For the text-containing cell, return its midpoint in (x, y) coordinate format. 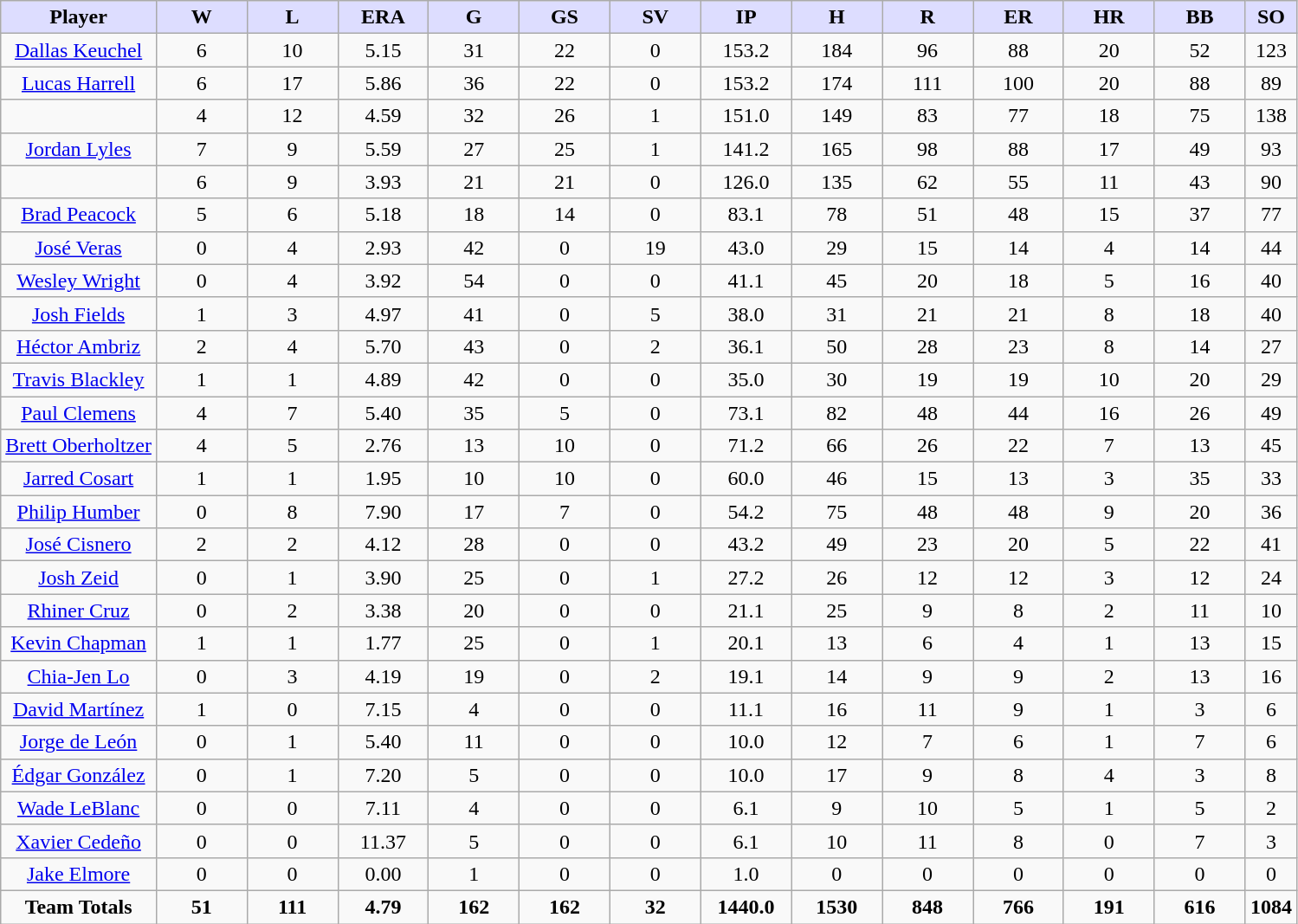
3.92 (383, 281)
7.90 (383, 512)
G (475, 17)
5.59 (383, 149)
Jarred Cosart (79, 479)
Wesley Wright (79, 281)
35.0 (746, 379)
5.18 (383, 215)
Kevin Chapman (79, 643)
50 (836, 346)
19.1 (746, 676)
191 (1108, 907)
73.1 (746, 413)
1.77 (383, 643)
30 (836, 379)
Team Totals (79, 907)
78 (836, 215)
151.0 (746, 116)
W (201, 17)
Lucas Harrell (79, 83)
GS (565, 17)
89 (1271, 83)
5.70 (383, 346)
H (836, 17)
7.11 (383, 808)
43.0 (746, 248)
1084 (1271, 907)
4.59 (383, 116)
Josh Zeid (79, 578)
ER (1018, 17)
43.2 (746, 545)
52 (1200, 50)
L (293, 17)
Dallas Keuchel (79, 50)
135 (836, 182)
37 (1200, 215)
Édgar González (79, 775)
1440.0 (746, 907)
2.93 (383, 248)
3.38 (383, 611)
Travis Blackley (79, 379)
Brad Peacock (79, 215)
616 (1200, 907)
149 (836, 116)
7.15 (383, 709)
71.2 (746, 446)
Josh Fields (79, 313)
Jake Elmore (79, 874)
SV (655, 17)
126.0 (746, 182)
766 (1018, 907)
4.12 (383, 545)
3.93 (383, 182)
0.00 (383, 874)
Wade LeBlanc (79, 808)
184 (836, 50)
1.0 (746, 874)
96 (928, 50)
11.1 (746, 709)
98 (928, 149)
848 (928, 907)
Jorge de León (79, 742)
123 (1271, 50)
1530 (836, 907)
2.76 (383, 446)
90 (1271, 182)
100 (1018, 83)
11.37 (383, 841)
Rhiner Cruz (79, 611)
José Cisnero (79, 545)
83 (928, 116)
Xavier Cedeño (79, 841)
IP (746, 17)
José Veras (79, 248)
82 (836, 413)
4.89 (383, 379)
36.1 (746, 346)
5.15 (383, 50)
4.79 (383, 907)
54 (475, 281)
5.86 (383, 83)
BB (1200, 17)
Héctor Ambriz (79, 346)
Paul Clemens (79, 413)
4.19 (383, 676)
Philip Humber (79, 512)
R (928, 17)
1.95 (383, 479)
93 (1271, 149)
20.1 (746, 643)
33 (1271, 479)
46 (836, 479)
60.0 (746, 479)
21.1 (746, 611)
27.2 (746, 578)
41.1 (746, 281)
ERA (383, 17)
Jordan Lyles (79, 149)
174 (836, 83)
138 (1271, 116)
HR (1108, 17)
24 (1271, 578)
62 (928, 182)
141.2 (746, 149)
55 (1018, 182)
David Martínez (79, 709)
3.90 (383, 578)
38.0 (746, 313)
Chia-Jen Lo (79, 676)
54.2 (746, 512)
Player (79, 17)
4.97 (383, 313)
Brett Oberholtzer (79, 446)
83.1 (746, 215)
165 (836, 149)
66 (836, 446)
SO (1271, 17)
7.20 (383, 775)
